Capture the cell that displays the provided text and extract its [x, y] central coordinate. 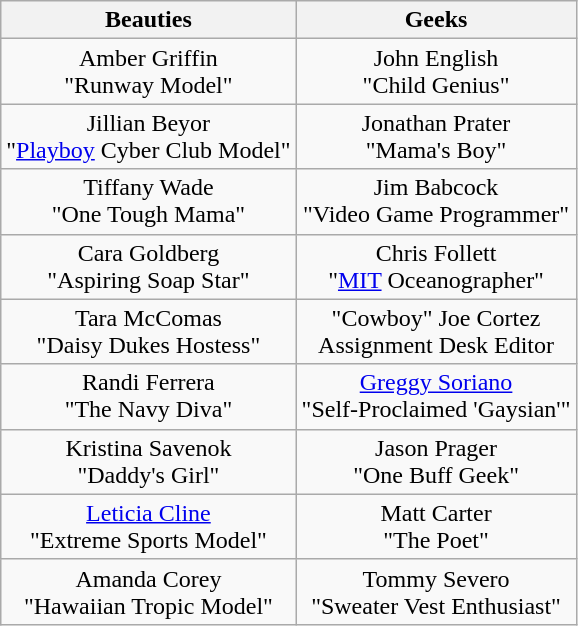
Jillian Beyor "Playboy Cyber Club Model" [148, 136]
Beauties [148, 20]
Geeks [436, 20]
Tara McComas "Daisy Dukes Hostess" [148, 332]
Jason Prager"One Buff Geek" [436, 462]
Greggy Soriano "Self-Proclaimed 'Gaysian'" [436, 396]
Cara Goldberg "Aspiring Soap Star" [148, 266]
Amber Griffin "Runway Model" [148, 72]
Randi Ferrera "The Navy Diva" [148, 396]
Jim Babcock "Video Game Programmer" [436, 202]
John English "Child Genius" [436, 72]
Tiffany Wade "One Tough Mama" [148, 202]
Leticia Cline "Extreme Sports Model" [148, 526]
"Cowboy" Joe Cortez Assignment Desk Editor [436, 332]
Chris Follett "MIT Oceanographer" [436, 266]
Amanda Corey "Hawaiian Tropic Model" [148, 592]
Jonathan Prater "Mama's Boy" [436, 136]
Tommy Severo "Sweater Vest Enthusiast" [436, 592]
Matt Carter "The Poet" [436, 526]
Kristina Savenok "Daddy's Girl" [148, 462]
